Identify which cell holds the provided text, then report its (x, y) central coordinate. 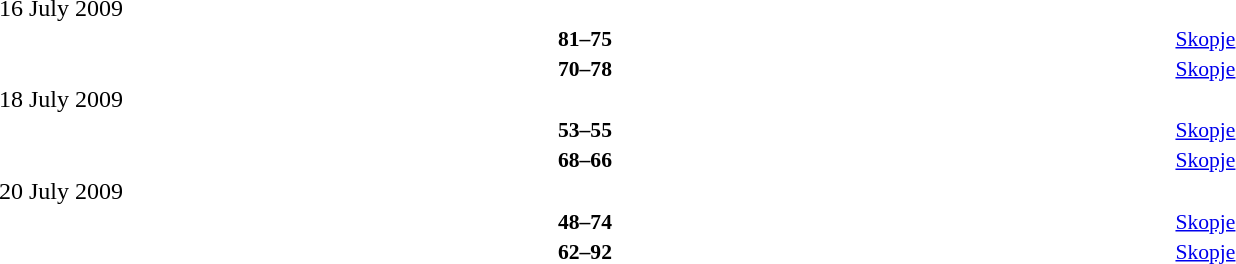
48–74 (584, 222)
70–78 (584, 68)
53–55 (584, 130)
81–75 (584, 38)
68–66 (584, 160)
